Search for the cell housing the specified text and yield its [X, Y] center coordinate. 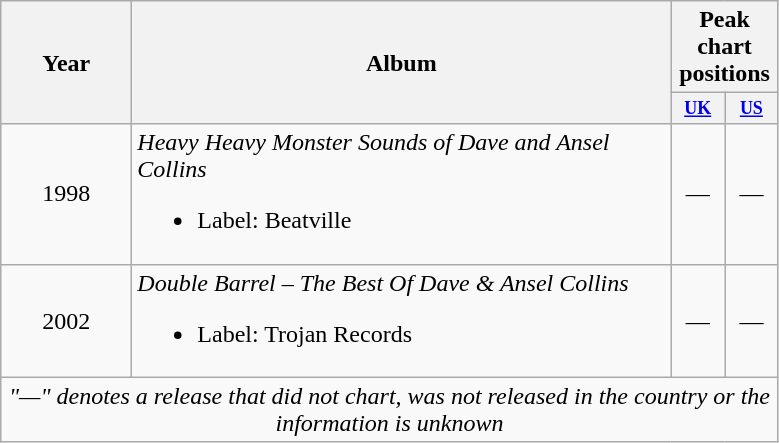
Album [402, 62]
2002 [66, 320]
Double Barrel – The Best Of Dave & Ansel CollinsLabel: Trojan Records [402, 320]
US [752, 108]
Heavy Heavy Monster Sounds of Dave and Ansel CollinsLabel: Beatville [402, 194]
"—" denotes a release that did not chart, was not released in the country or the information is unknown [390, 410]
Year [66, 62]
1998 [66, 194]
Peak chart positions [724, 47]
UK [698, 108]
